Return the (x, y) coordinate for the center point of the cell that contains the specified text.  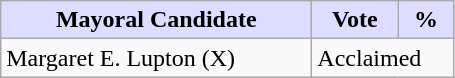
% (426, 20)
Mayoral Candidate (156, 20)
Acclaimed (383, 58)
Vote (355, 20)
Margaret E. Lupton (X) (156, 58)
